Provide the [x, y] coordinate of the cell's center where the given text is located.  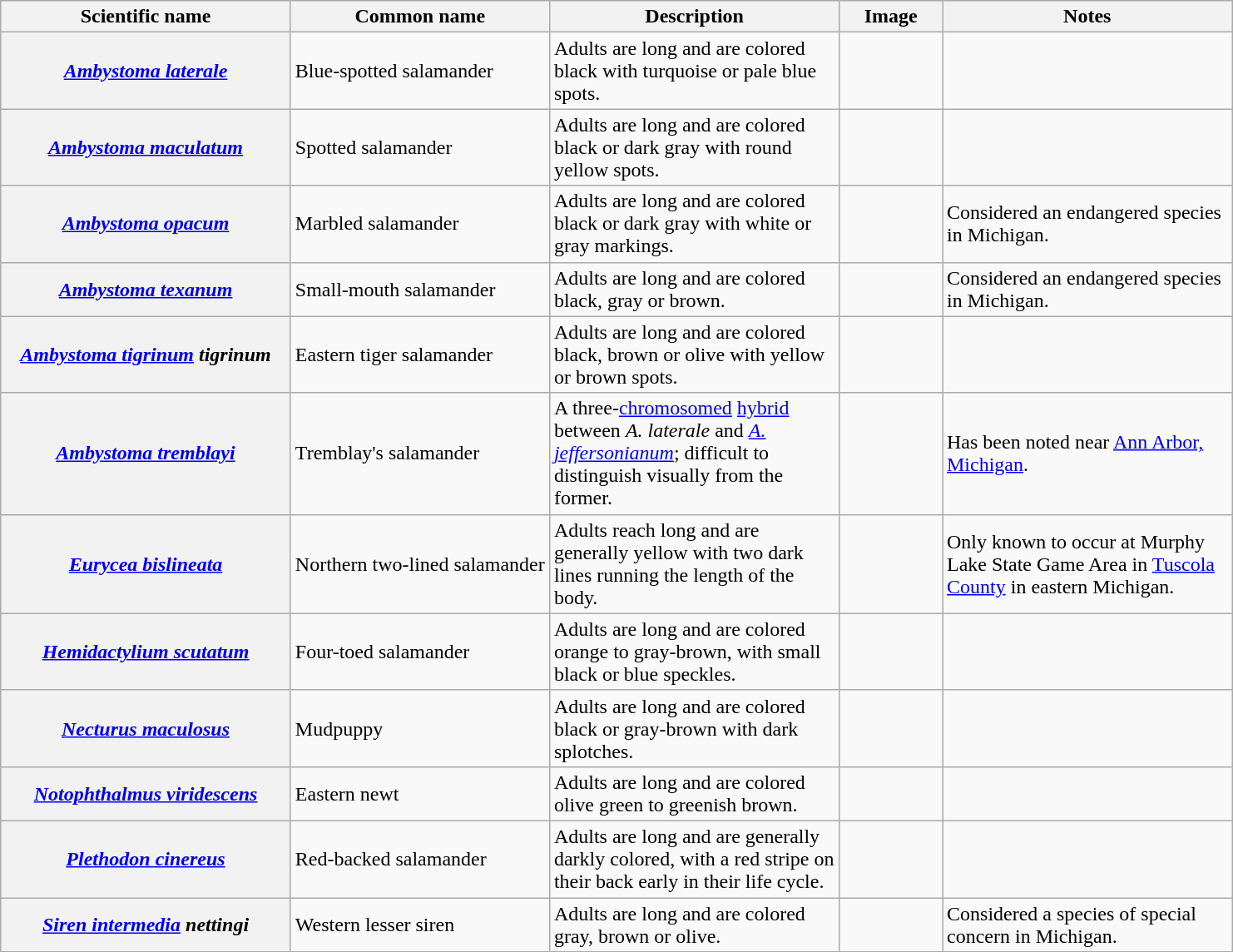
Scientific name [146, 17]
Adults are long and are colored olive green to greenish brown. [694, 794]
Notophthalmus viridescens [146, 794]
Ambystoma laterale [146, 71]
Marbled salamander [419, 224]
Siren intermedia nettingi [146, 924]
Small-mouth salamander [419, 290]
Notes [1087, 17]
Adults are long and are colored black, gray or brown. [694, 290]
Adults are long and are colored black, brown or olive with yellow or brown spots. [694, 355]
Adults are long and are colored black with turquoise or pale blue spots. [694, 71]
Hemidactylium scutatum [146, 652]
Blue-spotted salamander [419, 71]
Plethodon cinereus [146, 859]
A three-chromosomed hybrid between A. laterale and A. jeffersonianum; difficult to distinguish visually from the former. [694, 454]
Only known to occur at Murphy Lake State Game Area in Tuscola County in eastern Michigan. [1087, 564]
Ambystoma maculatum [146, 147]
Mudpuppy [419, 728]
Eurycea bislineata [146, 564]
Ambystoma tigrinum tigrinum [146, 355]
Adults are long and are colored black or gray-brown with dark splotches. [694, 728]
Northern two-lined salamander [419, 564]
Eastern tiger salamander [419, 355]
Tremblay's salamander [419, 454]
Common name [419, 17]
Ambystoma tremblayi [146, 454]
Red-backed salamander [419, 859]
Image [891, 17]
Ambystoma opacum [146, 224]
Adults are long and are colored orange to gray-brown, with small black or blue speckles. [694, 652]
Adults reach long and are generally yellow with two dark lines running the length of the body. [694, 564]
Considered a species of special concern in Michigan. [1087, 924]
Has been noted near Ann Arbor, Michigan. [1087, 454]
Western lesser siren [419, 924]
Spotted salamander [419, 147]
Four-toed salamander [419, 652]
Eastern newt [419, 794]
Adults are long and are colored gray, brown or olive. [694, 924]
Necturus maculosus [146, 728]
Adults are long and are colored black or dark gray with round yellow spots. [694, 147]
Adults are long and are generally darkly colored, with a red stripe on their back early in their life cycle. [694, 859]
Ambystoma texanum [146, 290]
Adults are long and are colored black or dark gray with white or gray markings. [694, 224]
Description [694, 17]
